Find where the given text appears and provide that cell's center as (X, Y) coordinate. 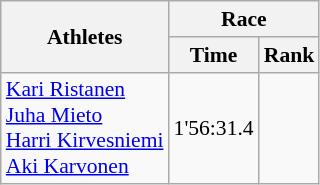
Race (244, 19)
Athletes (85, 36)
1'56:31.4 (214, 128)
Rank (290, 55)
Time (214, 55)
Kari RistanenJuha MietoHarri KirvesniemiAki Karvonen (85, 128)
